Find where the given text appears and provide that cell's center as (X, Y) coordinate. 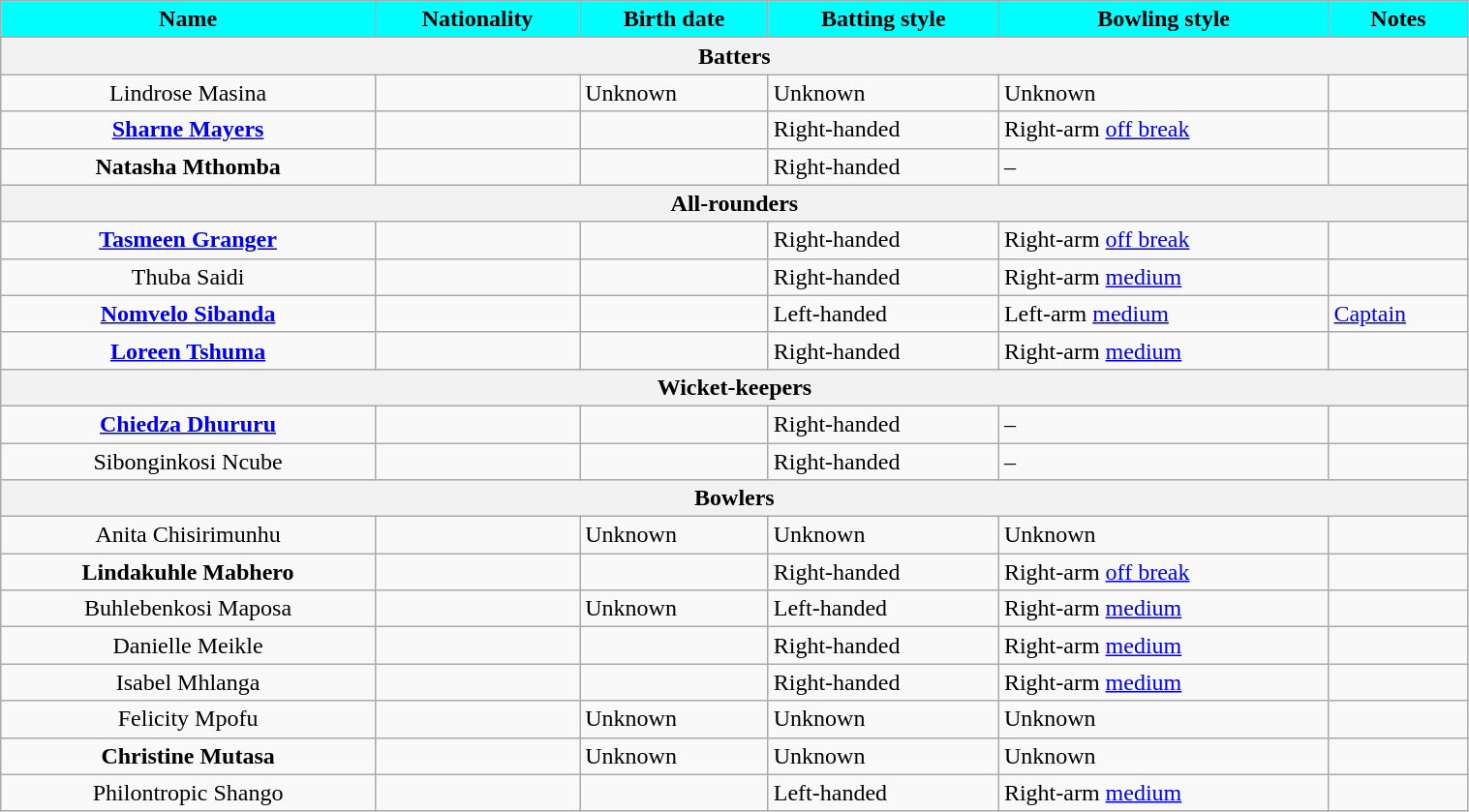
Lindrose Masina (188, 93)
Sibonginkosi Ncube (188, 462)
Bowlers (734, 498)
Sharne Mayers (188, 130)
Nationality (476, 19)
Chiedza Dhururu (188, 424)
Natasha Mthomba (188, 166)
Batters (734, 56)
Felicity Mpofu (188, 719)
Left-arm medium (1163, 314)
Name (188, 19)
Christine Mutasa (188, 756)
Lindakuhle Mabhero (188, 572)
All-rounders (734, 203)
Batting style (883, 19)
Isabel Mhlanga (188, 682)
Buhlebenkosi Maposa (188, 609)
Nomvelo Sibanda (188, 314)
Loreen Tshuma (188, 350)
Captain (1398, 314)
Bowling style (1163, 19)
Birth date (674, 19)
Thuba Saidi (188, 277)
Anita Chisirimunhu (188, 535)
Philontropic Shango (188, 793)
Notes (1398, 19)
Wicket-keepers (734, 387)
Danielle Meikle (188, 646)
Tasmeen Granger (188, 240)
